Scan for the cell matching the given text and deliver its (X, Y) coordinate at center. 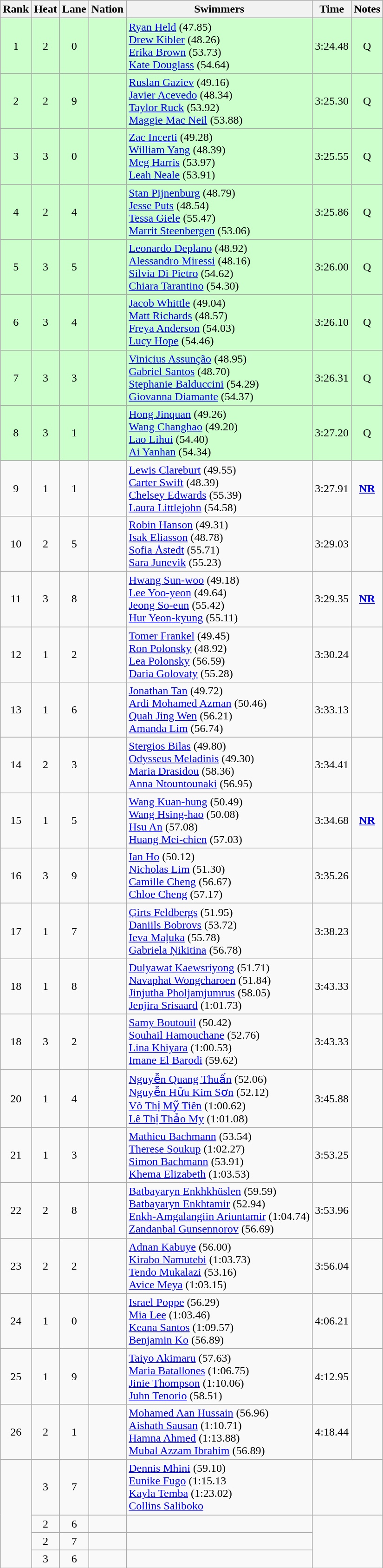
Ģirts Feldbergs (51.95)Daniils Bobrovs (53.72)Ieva Maļuka (55.78)Gabriela Ņikitina (56.78) (219, 931)
3:27.91 (332, 488)
Israel Poppe (56.29)Mia Lee (1:03.46)Keana Santos (1:09.57)Benjamin Ko (56.89) (219, 1321)
3:38.23 (332, 931)
3:26.31 (332, 377)
3:35.26 (332, 876)
22 (16, 1210)
3:53.25 (332, 1155)
Time (332, 9)
12 (16, 654)
Nguyễn Quang Thuấn (52.06)Nguyễn Hữu Kim Sơn (52.12)Võ Thị Mỹ Tiên (1:00.62)Lê Thị Thảo My (1:01.08) (219, 1099)
Hwang Sun-woo (49.18)Lee Yoo-yeon (49.64)Jeong So-eun (55.42)Hur Yeon-kyung (55.11) (219, 599)
Swimmers (219, 9)
Adnan Kabuye (56.00)Kirabo Namutebi (1:03.73)Tendo Mukalazi (53.16)Avice Meya (1:03.15) (219, 1266)
16 (16, 876)
10 (16, 544)
4:12.95 (332, 1377)
Hong Jinquan (49.26)Wang Changhao (49.20)Lao Lihui (54.40)Ai Yanhan (54.34) (219, 433)
Stan Pijnenburg (48.79)Jesse Puts (48.54)Tessa Giele (55.47)Marrit Steenbergen (53.06) (219, 212)
Ruslan Gaziev (49.16)Javier Acevedo (48.34)Taylor Ruck (53.92)Maggie Mac Neil (53.88) (219, 101)
3:25.86 (332, 212)
3:56.04 (332, 1266)
Tomer Frankel (49.45)Ron Polonsky (48.92)Lea Polonsky (56.59)Daria Golovaty (55.28) (219, 654)
Jacob Whittle (49.04)Matt Richards (48.57)Freya Anderson (54.03)Lucy Hope (54.46) (219, 323)
Heat (45, 9)
Wang Kuan-hung (50.49)Wang Hsing-hao (50.08)Hsu An (57.08)Huang Mei-chien (57.03) (219, 821)
Samy Boutouil (50.42)Souhail Hamouchane (52.76)Lina Khiyara (1:00.53)Imane El Barodi (59.62) (219, 1042)
Ian Ho (50.12)Nicholas Lim (51.30)Camille Cheng (56.67)Chloe Cheng (57.17) (219, 876)
3:26.10 (332, 323)
Notes (367, 9)
4:18.44 (332, 1431)
Dennis Mhini (59.10)Eunike Fugo (1:15.13Kayla Temba (1:23.02)Collins Saliboko (219, 1487)
Taiyo Akimaru (57.63)Maria Batallones (1:06.75)Jinie Thompson (1:10.06)Juhn Tenorio (58.51) (219, 1377)
Mohamed Aan Hussain (56.96)Aishath Sausan (1:10.71)Hamna Ahmed (1:13.88)Mubal Azzam Ibrahim (56.89) (219, 1431)
3:34.41 (332, 765)
26 (16, 1431)
Jonathan Tan (49.72)Ardi Mohamed Azman (50.46)Quah Jing Wen (56.21)Amanda Lim (56.74) (219, 710)
15 (16, 821)
3:33.13 (332, 710)
Ryan Held (47.85)Drew Kibler (48.26)Erika Brown (53.73)Kate Douglass (54.64) (219, 46)
3:34.68 (332, 821)
20 (16, 1099)
Zac Incerti (49.28)William Yang (48.39)Meg Harris (53.97)Leah Neale (53.91) (219, 156)
14 (16, 765)
21 (16, 1155)
11 (16, 599)
Stergios Bilas (49.80)Odysseus Meladinis (49.30)Maria Drasidou (58.36)Anna Ntountounaki (56.95) (219, 765)
Lane (74, 9)
3:25.30 (332, 101)
3:27.20 (332, 433)
17 (16, 931)
Batbayaryn Enkhkhüslen (59.59)Batbayaryn Enkhtamir (52.94)Enkh-Amgalangiin Ariuntamir (1:04.74)Zandanbal Gunsennorov (56.69) (219, 1210)
24 (16, 1321)
Vinicius Assunção (48.95)Gabriel Santos (48.70)Stephanie Balduccini (54.29)Giovanna Diamante (54.37) (219, 377)
3:26.00 (332, 267)
3:53.96 (332, 1210)
3:24.48 (332, 46)
Nation (107, 9)
Dulyawat Kaewsriyong (51.71)Navaphat Wongcharoen (51.84)Jinjutha Pholjamjumrus (58.05)Jenjira Srisaard (1:01.73) (219, 986)
23 (16, 1266)
Lewis Clareburt (49.55)Carter Swift (48.39)Chelsey Edwards (55.39)Laura Littlejohn (54.58) (219, 488)
13 (16, 710)
3:45.88 (332, 1099)
3:25.55 (332, 156)
3:30.24 (332, 654)
Leonardo Deplano (48.92)Alessandro Miressi (48.16)Silvia Di Pietro (54.62)Chiara Tarantino (54.30) (219, 267)
25 (16, 1377)
Robin Hanson (49.31)Isak Eliasson (48.78)Sofia Åstedt (55.71)Sara Junevik (55.23) (219, 544)
Mathieu Bachmann (53.54)Therese Soukup (1:02.27)Simon Bachmann (53.91)Khema Elizabeth (1:03.53) (219, 1155)
Rank (16, 9)
4:06.21 (332, 1321)
3:29.35 (332, 599)
3:29.03 (332, 544)
